Search for the cell housing the specified text and yield its [x, y] center coordinate. 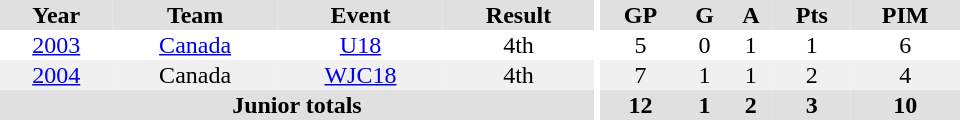
3 [812, 105]
4 [905, 75]
0 [705, 45]
Year [56, 15]
WJC18 [360, 75]
2004 [56, 75]
10 [905, 105]
Team [194, 15]
G [705, 15]
Result [518, 15]
Event [360, 15]
5 [640, 45]
PIM [905, 15]
7 [640, 75]
12 [640, 105]
A [750, 15]
U18 [360, 45]
GP [640, 15]
Pts [812, 15]
Junior totals [297, 105]
2003 [56, 45]
6 [905, 45]
